Determine the [X, Y] coordinate at the center of the cell enclosing the given text.  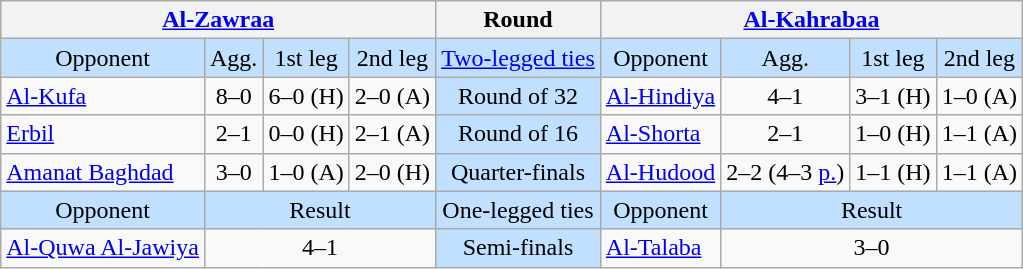
Al-Shorta [660, 134]
Erbil [103, 134]
1–1 (H) [893, 172]
Amanat Baghdad [103, 172]
Al-Quwa Al-Jawiya [103, 248]
Al-Kufa [103, 96]
Quarter-finals [518, 172]
Al-Hudood [660, 172]
Al-Kahrabaa [811, 20]
2–0 (A) [392, 96]
Two-legged ties [518, 58]
3–1 (H) [893, 96]
Al-Hindiya [660, 96]
2–0 (H) [392, 172]
Al-Zawraa [218, 20]
8–0 [233, 96]
Semi-finals [518, 248]
Al-Talaba [660, 248]
2–2 (4–3 p.) [786, 172]
Round of 32 [518, 96]
2–1 (A) [392, 134]
Round of 16 [518, 134]
6–0 (H) [306, 96]
Round [518, 20]
1–0 (H) [893, 134]
0–0 (H) [306, 134]
One-legged ties [518, 210]
